Find where the given text appears and provide that cell's center as [x, y] coordinate. 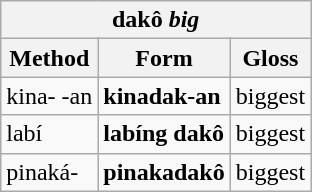
labí [50, 134]
dakô big [156, 20]
pinaká- [50, 172]
Method [50, 58]
Gloss [270, 58]
kinadak-an [164, 96]
pinakadakô [164, 172]
labíng dakô [164, 134]
kina- -an [50, 96]
Form [164, 58]
